Detect which cell encompasses the target text, then output its [x, y] center coordinate. 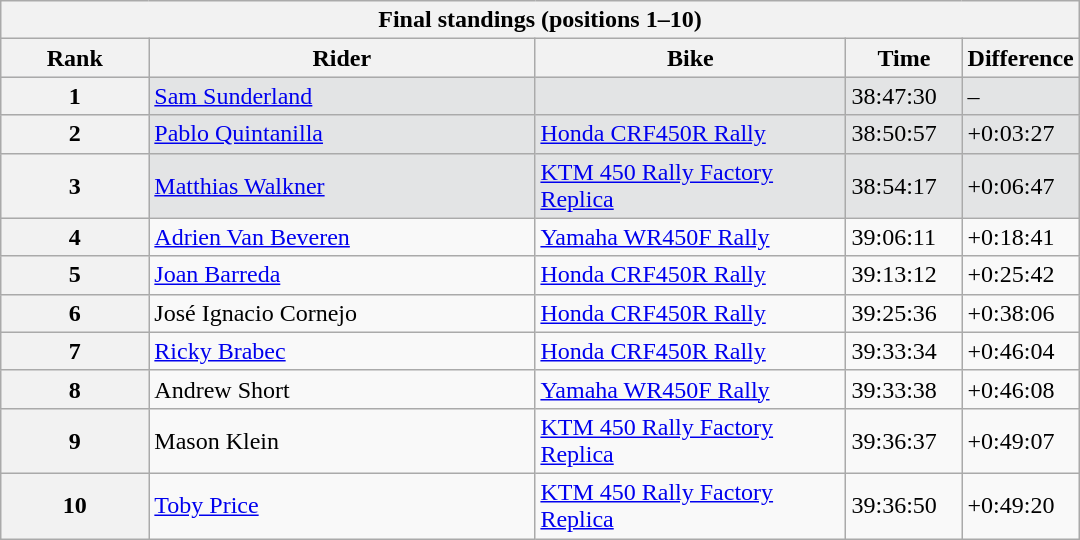
4 [75, 237]
Mason Klein [342, 440]
38:54:17 [904, 186]
+0:03:27 [1020, 134]
Rider [342, 58]
+0:46:08 [1020, 389]
Bike [690, 58]
1 [75, 96]
38:50:57 [904, 134]
10 [75, 506]
Time [904, 58]
Toby Price [342, 506]
39:06:11 [904, 237]
2 [75, 134]
+0:06:47 [1020, 186]
39:25:36 [904, 313]
Andrew Short [342, 389]
+0:49:20 [1020, 506]
+0:49:07 [1020, 440]
+0:38:06 [1020, 313]
+0:25:42 [1020, 275]
Joan Barreda [342, 275]
39:33:38 [904, 389]
39:13:12 [904, 275]
9 [75, 440]
39:33:34 [904, 351]
8 [75, 389]
– [1020, 96]
Sam Sunderland [342, 96]
+0:46:04 [1020, 351]
39:36:50 [904, 506]
3 [75, 186]
Final standings (positions 1–10) [540, 20]
Difference [1020, 58]
5 [75, 275]
+0:18:41 [1020, 237]
Matthias Walkner [342, 186]
José Ignacio Cornejo [342, 313]
7 [75, 351]
Rank [75, 58]
Adrien Van Beveren [342, 237]
Ricky Brabec [342, 351]
6 [75, 313]
39:36:37 [904, 440]
38:47:30 [904, 96]
Pablo Quintanilla [342, 134]
